Detect which cell encompasses the target text, then output its [x, y] center coordinate. 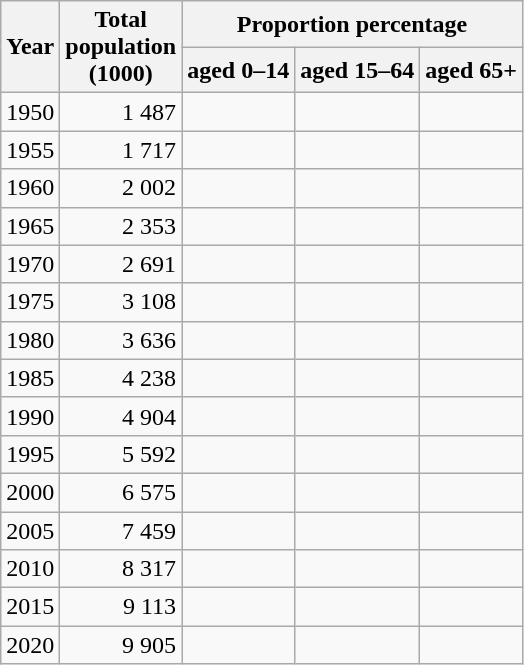
2 002 [121, 188]
2015 [30, 607]
1 717 [121, 150]
1975 [30, 302]
aged 15–64 [358, 70]
2 353 [121, 226]
1985 [30, 378]
aged 0–14 [238, 70]
1960 [30, 188]
2005 [30, 531]
9 113 [121, 607]
7 459 [121, 531]
1995 [30, 454]
1970 [30, 264]
1955 [30, 150]
Year [30, 47]
4 904 [121, 416]
1950 [30, 112]
aged 65+ [472, 70]
Proportion percentage [352, 24]
9 905 [121, 645]
Total population (1000) [121, 47]
2020 [30, 645]
1980 [30, 340]
2000 [30, 492]
3 108 [121, 302]
6 575 [121, 492]
2 691 [121, 264]
5 592 [121, 454]
2010 [30, 569]
8 317 [121, 569]
1 487 [121, 112]
1965 [30, 226]
3 636 [121, 340]
4 238 [121, 378]
1990 [30, 416]
